Return (X, Y) of the center of cell containing provided text 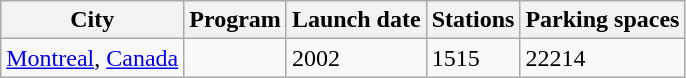
2002 (356, 58)
Parking spaces (602, 20)
22214 (602, 58)
1515 (473, 58)
City (92, 20)
Launch date (356, 20)
Montreal, Canada (92, 58)
Stations (473, 20)
Program (236, 20)
